From the cell containing the given text, extract its center point as [X, Y] coordinate. 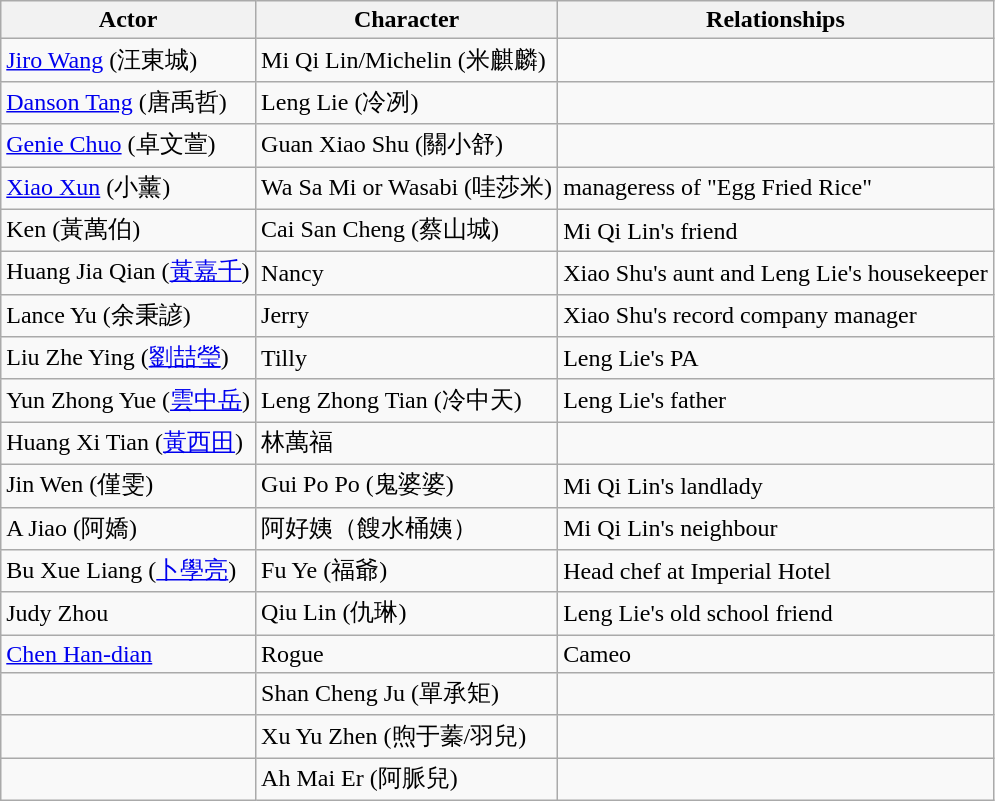
Chen Han-dian [128, 654]
Fu Ye (福爺) [407, 572]
Actor [128, 20]
Gui Po Po (鬼婆婆) [407, 486]
Ken (黃萬伯) [128, 230]
Danson Tang (唐禹哲) [128, 102]
Mi Qi Lin's neighbour [776, 528]
Tilly [407, 358]
林萬福 [407, 444]
Jerry [407, 316]
manageress of "Egg Fried Rice" [776, 188]
Xiao Xun (小薰) [128, 188]
Character [407, 20]
Cai San Cheng (蔡山城) [407, 230]
Relationships [776, 20]
Genie Chuo (卓文萱) [128, 146]
Xiao Shu's record company manager [776, 316]
Xu Yu Zhen (煦于蓁/羽兒) [407, 736]
Jin Wen (僅雯) [128, 486]
Huang Xi Tian (黃西田) [128, 444]
Leng Lie's PA [776, 358]
Qiu Lin (仇琳) [407, 614]
Shan Cheng Ju (單承矩) [407, 694]
Leng Lie (冷冽) [407, 102]
Yun Zhong Yue (雲中岳) [128, 400]
Rogue [407, 654]
Leng Zhong Tian (冷中天) [407, 400]
Cameo [776, 654]
Leng Lie's old school friend [776, 614]
Ah Mai Er (阿脈兒) [407, 780]
Judy Zhou [128, 614]
Guan Xiao Shu (關小舒) [407, 146]
Bu Xue Liang (卜學亮) [128, 572]
Lance Yu (余秉諺) [128, 316]
Mi Qi Lin's landlady [776, 486]
Mi Qi Lin/Michelin (米麒麟) [407, 60]
阿好姨（餿水桶姨） [407, 528]
Mi Qi Lin's friend [776, 230]
Huang Jia Qian (黃嘉千) [128, 274]
Xiao Shu's aunt and Leng Lie's housekeeper [776, 274]
Wa Sa Mi or Wasabi (哇莎米) [407, 188]
Jiro Wang (汪東城) [128, 60]
Liu Zhe Ying (劉喆瑩) [128, 358]
A Jiao (阿嬌) [128, 528]
Head chef at Imperial Hotel [776, 572]
Leng Lie's father [776, 400]
Nancy [407, 274]
